Identify which cell holds the provided text, then report its [X, Y] central coordinate. 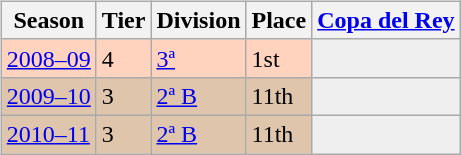
2009–10 [48, 96]
3ª [198, 58]
Division [198, 20]
4 [124, 58]
Season [48, 20]
1st [279, 58]
Tier [124, 20]
Place [279, 20]
2010–11 [48, 134]
Copa del Rey [386, 20]
2008–09 [48, 58]
